Scan for the cell matching the given text and deliver its (x, y) coordinate at center. 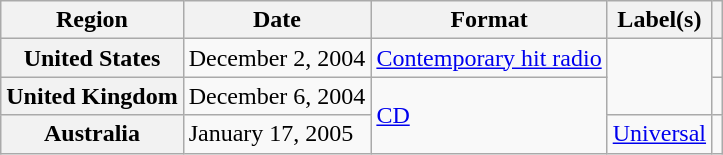
December 6, 2004 (277, 96)
Universal (659, 134)
Format (489, 20)
January 17, 2005 (277, 134)
United Kingdom (92, 96)
Australia (92, 134)
Label(s) (659, 20)
Date (277, 20)
CD (489, 115)
United States (92, 58)
Contemporary hit radio (489, 58)
December 2, 2004 (277, 58)
Region (92, 20)
